Output the (X, Y) coordinate of the center of the cell containing the given text.  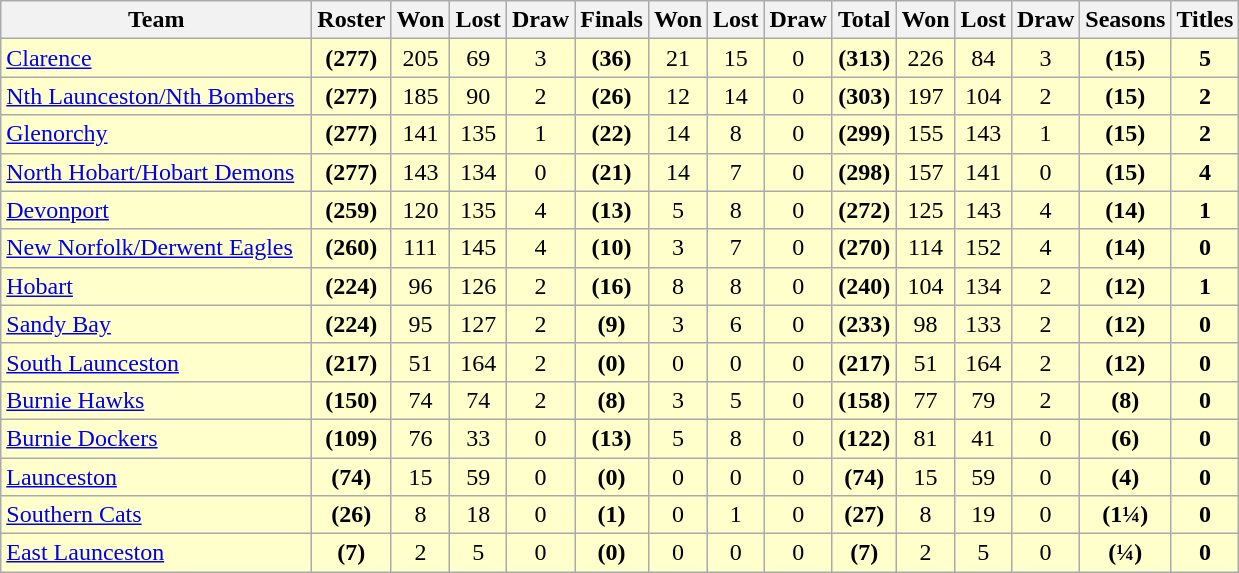
Burnie Dockers (156, 438)
(27) (864, 515)
Glenorchy (156, 134)
(299) (864, 134)
(109) (352, 438)
33 (478, 438)
Roster (352, 20)
Burnie Hawks (156, 400)
Clarence (156, 58)
69 (478, 58)
125 (926, 210)
79 (983, 400)
(16) (612, 286)
205 (420, 58)
6 (736, 324)
(150) (352, 400)
(270) (864, 248)
84 (983, 58)
(158) (864, 400)
18 (478, 515)
(259) (352, 210)
South Launceston (156, 362)
96 (420, 286)
98 (926, 324)
Total (864, 20)
19 (983, 515)
114 (926, 248)
76 (420, 438)
(22) (612, 134)
197 (926, 96)
Hobart (156, 286)
157 (926, 172)
New Norfolk/Derwent Eagles (156, 248)
(240) (864, 286)
90 (478, 96)
(260) (352, 248)
Team (156, 20)
Sandy Bay (156, 324)
East Launceston (156, 553)
North Hobart/Hobart Demons (156, 172)
Southern Cats (156, 515)
(303) (864, 96)
81 (926, 438)
(233) (864, 324)
(21) (612, 172)
(4) (1126, 477)
126 (478, 286)
111 (420, 248)
Launceston (156, 477)
Nth Launceston/Nth Bombers (156, 96)
(1) (612, 515)
(298) (864, 172)
(10) (612, 248)
120 (420, 210)
95 (420, 324)
155 (926, 134)
Titles (1205, 20)
226 (926, 58)
(272) (864, 210)
(¼) (1126, 553)
(36) (612, 58)
152 (983, 248)
41 (983, 438)
127 (478, 324)
(9) (612, 324)
(122) (864, 438)
Finals (612, 20)
(313) (864, 58)
(6) (1126, 438)
145 (478, 248)
Seasons (1126, 20)
133 (983, 324)
21 (678, 58)
77 (926, 400)
Devonport (156, 210)
12 (678, 96)
185 (420, 96)
(1¼) (1126, 515)
